Extract the [x, y] coordinate from the center of the cell holding the provided text.  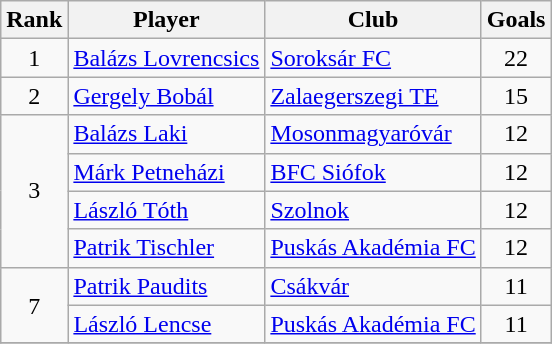
Goals [516, 20]
Player [166, 20]
Balázs Laki [166, 134]
Mosonmagyaróvár [373, 134]
Balázs Lovrencsics [166, 58]
Márk Petneházi [166, 172]
22 [516, 58]
Patrik Tischler [166, 248]
Gergely Bobál [166, 96]
3 [34, 191]
László Lencse [166, 324]
Soroksár FC [373, 58]
1 [34, 58]
Zalaegerszegi TE [373, 96]
Club [373, 20]
2 [34, 96]
László Tóth [166, 210]
7 [34, 305]
Rank [34, 20]
Csákvár [373, 286]
BFC Siófok [373, 172]
Szolnok [373, 210]
15 [516, 96]
Patrik Paudits [166, 286]
